Pinpoint the cell where the given text exists, returning its [x, y] midpoint coordinate. 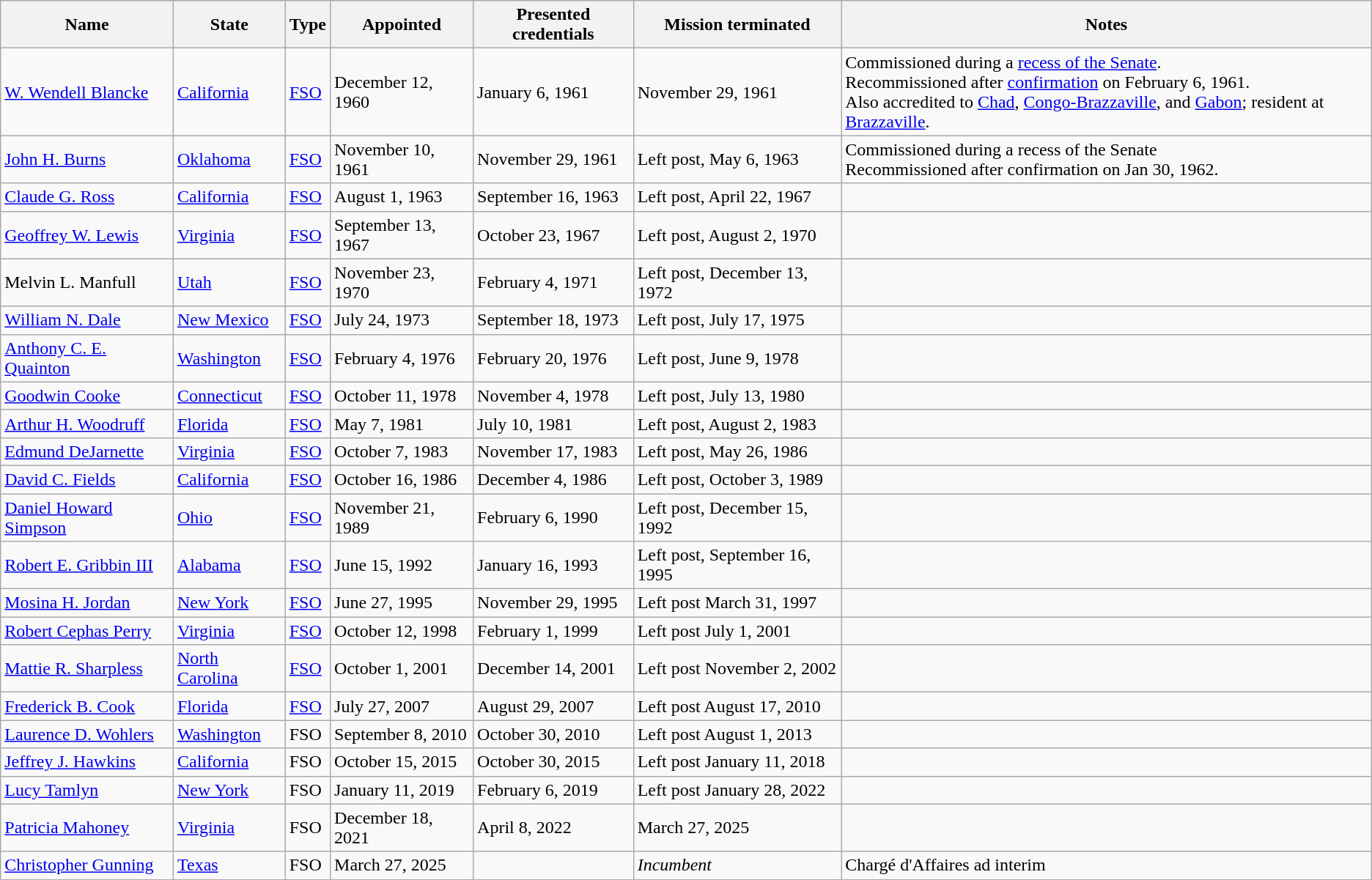
Mosina H. Jordan [87, 603]
Mission terminated [737, 25]
Robert E. Gribbin III [87, 566]
Commissioned during a recess of the SenateRecommissioned after confirmation on Jan 30, 1962. [1107, 160]
Texas [229, 865]
April 8, 2022 [554, 828]
Left post August 17, 2010 [737, 706]
December 12, 1960 [402, 92]
Daniel Howard Simpson [87, 517]
Christopher Gunning [87, 865]
September 16, 1963 [554, 197]
December 14, 2001 [554, 668]
October 23, 1967 [554, 234]
October 12, 1998 [402, 631]
Edmund DeJarnette [87, 451]
Left post August 1, 2013 [737, 734]
October 30, 2010 [554, 734]
October 11, 1978 [402, 396]
February 4, 1971 [554, 283]
November 10, 1961 [402, 160]
February 20, 1976 [554, 358]
Alabama [229, 566]
Left post, June 9, 1978 [737, 358]
Left post, December 13, 1972 [737, 283]
Left post, May 26, 1986 [737, 451]
January 16, 1993 [554, 566]
August 1, 1963 [402, 197]
January 11, 2019 [402, 790]
Left post January 28, 2022 [737, 790]
Claude G. Ross [87, 197]
October 15, 2015 [402, 762]
New Mexico [229, 320]
Left post, August 2, 1970 [737, 234]
January 6, 1961 [554, 92]
Patricia Mahoney [87, 828]
Laurence D. Wohlers [87, 734]
July 10, 1981 [554, 424]
November 23, 1970 [402, 283]
Left post July 1, 2001 [737, 631]
Melvin L. Manfull [87, 283]
Left post January 11, 2018 [737, 762]
February 6, 2019 [554, 790]
Frederick B. Cook [87, 706]
October 16, 1986 [402, 479]
Left post, July 13, 1980 [737, 396]
Utah [229, 283]
Left post, October 3, 1989 [737, 479]
February 6, 1990 [554, 517]
Left post, May 6, 1963 [737, 160]
June 15, 1992 [402, 566]
November 29, 1995 [554, 603]
Left post November 2, 2002 [737, 668]
Robert Cephas Perry [87, 631]
Incumbent [737, 865]
September 8, 2010 [402, 734]
Jeffrey J. Hawkins [87, 762]
William N. Dale [87, 320]
October 30, 2015 [554, 762]
August 29, 2007 [554, 706]
John H. Burns [87, 160]
Left post March 31, 1997 [737, 603]
Left post, September 16, 1995 [737, 566]
Mattie R. Sharpless [87, 668]
October 7, 1983 [402, 451]
Geoffrey W. Lewis [87, 234]
Ohio [229, 517]
Appointed [402, 25]
September 13, 1967 [402, 234]
Connecticut [229, 396]
Left post, April 22, 1967 [737, 197]
September 18, 1973 [554, 320]
Goodwin Cooke [87, 396]
November 17, 1983 [554, 451]
State [229, 25]
Arthur H. Woodruff [87, 424]
June 27, 1995 [402, 603]
November 21, 1989 [402, 517]
Oklahoma [229, 160]
July 24, 1973 [402, 320]
Presented credentials [554, 25]
Notes [1107, 25]
Left post, August 2, 1983 [737, 424]
North Carolina [229, 668]
November 4, 1978 [554, 396]
October 1, 2001 [402, 668]
May 7, 1981 [402, 424]
Type [308, 25]
February 4, 1976 [402, 358]
Left post, July 17, 1975 [737, 320]
Name [87, 25]
W. Wendell Blancke [87, 92]
Left post, December 15, 1992 [737, 517]
David C. Fields [87, 479]
July 27, 2007 [402, 706]
December 4, 1986 [554, 479]
February 1, 1999 [554, 631]
December 18, 2021 [402, 828]
Chargé d'Affaires ad interim [1107, 865]
Anthony C. E. Quainton [87, 358]
Lucy Tamlyn [87, 790]
